Pinpoint the cell where the given text exists, returning its (X, Y) midpoint coordinate. 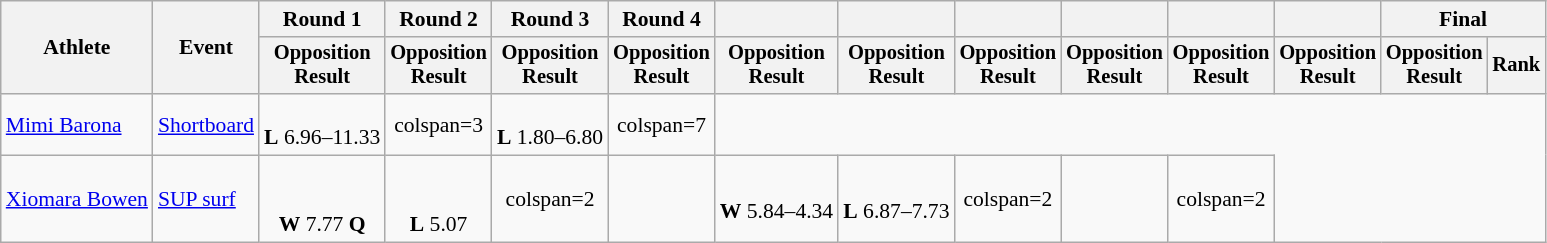
colspan=7 (662, 124)
SUP surf (206, 200)
L 6.87–7.73 (896, 200)
Mimi Barona (77, 124)
Round 3 (550, 19)
Event (206, 48)
Xiomara Bowen (77, 200)
Round 4 (662, 19)
Final (1463, 19)
L 6.96–11.33 (322, 124)
L 5.07 (438, 200)
colspan=3 (438, 124)
Shortboard (206, 124)
Rank (1517, 66)
Athlete (77, 48)
W 7.77 Q (322, 200)
Round 2 (438, 19)
L 1.80–6.80 (550, 124)
W 5.84–4.34 (776, 200)
Round 1 (322, 19)
